Detect which cell encompasses the target text, then output its (X, Y) center coordinate. 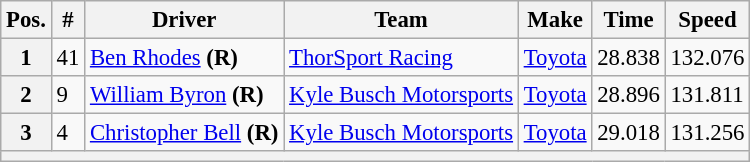
29.018 (628, 133)
Pos. (26, 20)
2 (26, 95)
131.811 (708, 95)
131.256 (708, 133)
3 (26, 133)
Christopher Bell (R) (184, 133)
4 (68, 133)
Time (628, 20)
# (68, 20)
28.896 (628, 95)
1 (26, 58)
William Byron (R) (184, 95)
Driver (184, 20)
132.076 (708, 58)
Make (555, 20)
Ben Rhodes (R) (184, 58)
9 (68, 95)
ThorSport Racing (402, 58)
Speed (708, 20)
Team (402, 20)
41 (68, 58)
28.838 (628, 58)
